Return the (X, Y) coordinate for the center point of the cell that contains the specified text.  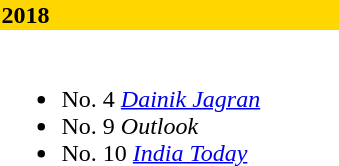
2018 (170, 15)
